Provide the (X, Y) coordinate of the cell's center where the given text is located.  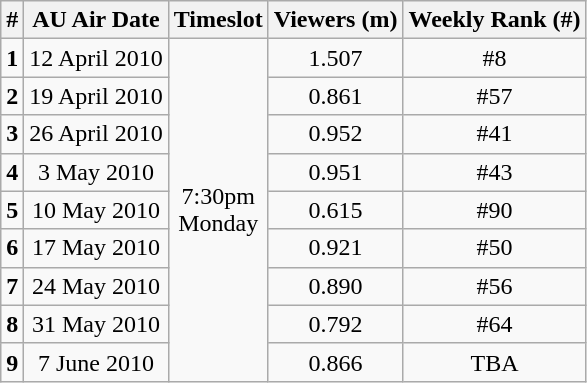
0.866 (336, 362)
7 June 2010 (96, 362)
6 (12, 248)
10 May 2010 (96, 210)
#57 (494, 96)
0.951 (336, 172)
9 (12, 362)
12 April 2010 (96, 58)
#43 (494, 172)
0.615 (336, 210)
1 (12, 58)
7 (12, 286)
17 May 2010 (96, 248)
5 (12, 210)
19 April 2010 (96, 96)
0.861 (336, 96)
7:30pm Monday (218, 210)
#50 (494, 248)
#41 (494, 134)
0.890 (336, 286)
4 (12, 172)
TBA (494, 362)
2 (12, 96)
#56 (494, 286)
#8 (494, 58)
# (12, 20)
#90 (494, 210)
0.792 (336, 324)
31 May 2010 (96, 324)
0.921 (336, 248)
AU Air Date (96, 20)
0.952 (336, 134)
Timeslot (218, 20)
Weekly Rank (#) (494, 20)
24 May 2010 (96, 286)
8 (12, 324)
Viewers (m) (336, 20)
#64 (494, 324)
3 (12, 134)
3 May 2010 (96, 172)
26 April 2010 (96, 134)
1.507 (336, 58)
